Detect which cell encompasses the target text, then output its (X, Y) center coordinate. 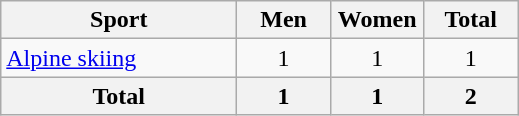
Women (377, 20)
2 (471, 96)
Men (284, 20)
Sport (119, 20)
Alpine skiing (119, 58)
